Detect which cell encompasses the target text, then output its (x, y) center coordinate. 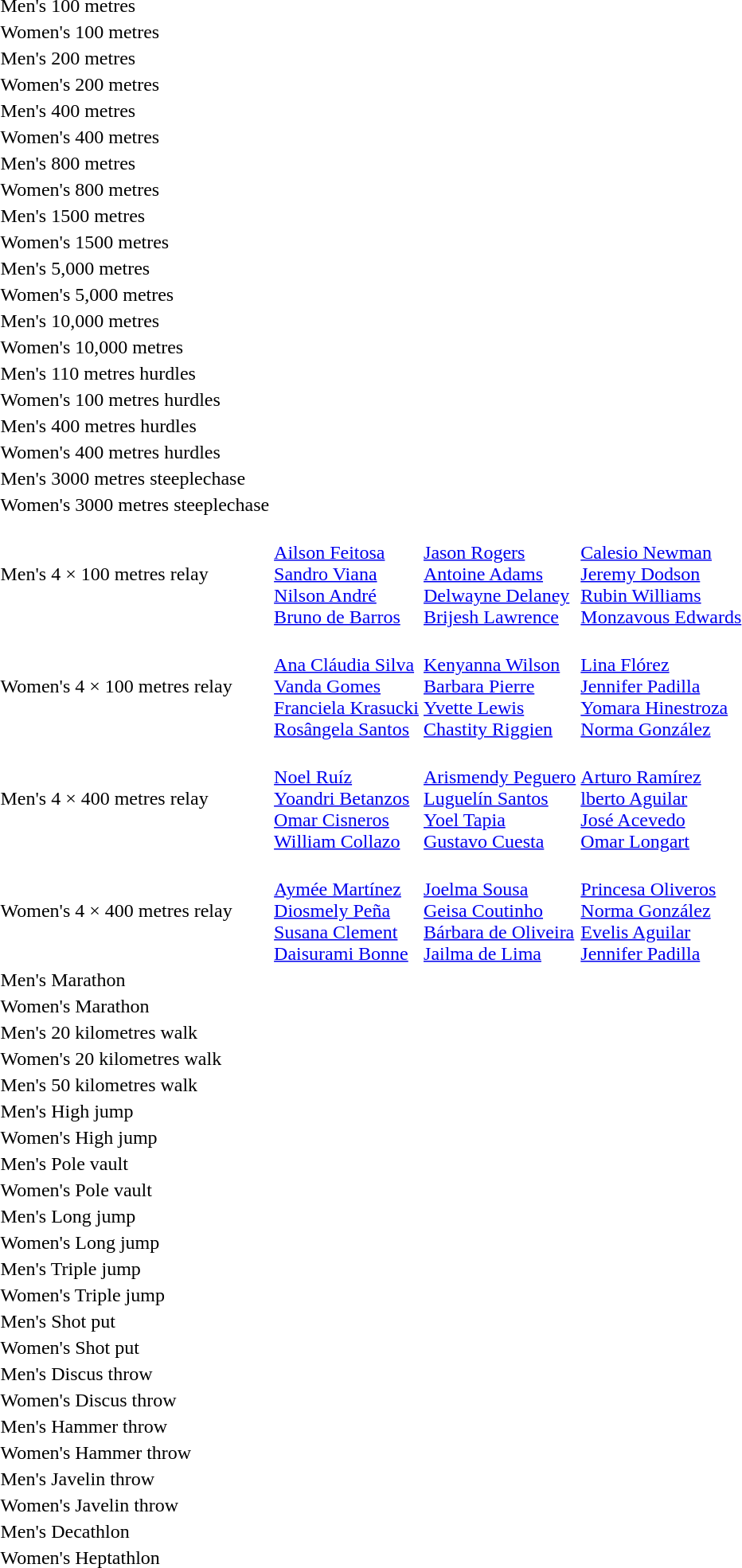
Jason RogersAntoine AdamsDelwayne DelaneyBrijesh Lawrence (500, 574)
Ana Cláudia SilvaVanda GomesFranciela KrasuckiRosângela Santos (347, 686)
Kenyanna WilsonBarbara PierreYvette LewisChastity Riggien (500, 686)
Aymée MartínezDiosmely PeñaSusana ClementDaisurami Bonne (347, 911)
Joelma SousaGeisa CoutinhoBárbara de OliveiraJailma de Lima (500, 911)
Ailson FeitosaSandro VianaNilson AndréBruno de Barros (347, 574)
Arismendy PegueroLuguelín SantosYoel TapiaGustavo Cuesta (500, 798)
Noel RuízYoandri BetanzosOmar CisnerosWilliam Collazo (347, 798)
